Detect which cell encompasses the target text, then output its (X, Y) center coordinate. 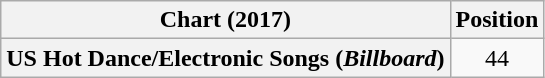
Position (497, 20)
Chart (2017) (226, 20)
44 (497, 58)
US Hot Dance/Electronic Songs (Billboard) (226, 58)
